For the text-containing cell, return its midpoint in (x, y) coordinate format. 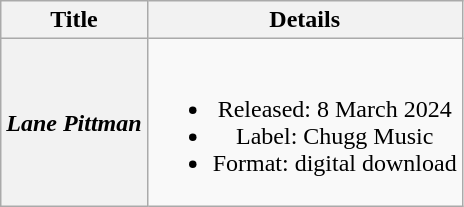
Lane Pittman (74, 122)
Released: 8 March 2024Label: Chugg MusicFormat: digital download (304, 122)
Details (304, 20)
Title (74, 20)
